Extract the [X, Y] coordinate from the center of the cell holding the provided text.  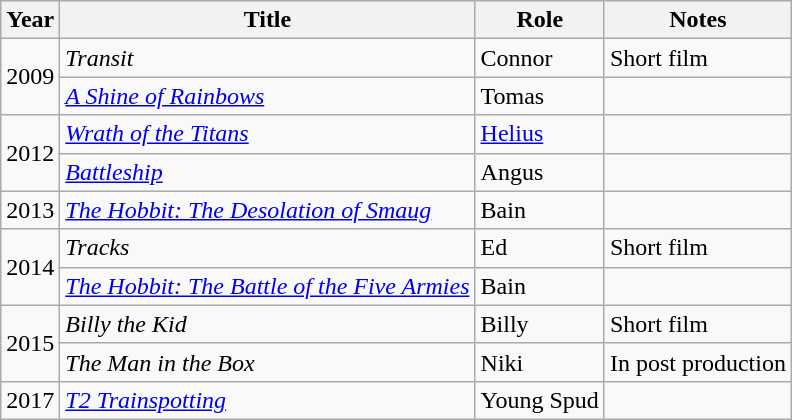
Year [30, 20]
The Hobbit: The Battle of the Five Armies [268, 286]
Billy [540, 324]
Role [540, 20]
Helius [540, 134]
Notes [698, 20]
2014 [30, 267]
2015 [30, 343]
The Hobbit: The Desolation of Smaug [268, 210]
Tracks [268, 248]
Transit [268, 58]
2017 [30, 400]
2013 [30, 210]
2009 [30, 77]
T2 Trainspotting [268, 400]
Billy the Kid [268, 324]
Angus [540, 172]
Ed [540, 248]
Connor [540, 58]
Title [268, 20]
Battleship [268, 172]
Tomas [540, 96]
2012 [30, 153]
Wrath of the Titans [268, 134]
A Shine of Rainbows [268, 96]
The Man in the Box [268, 362]
Young Spud [540, 400]
In post production [698, 362]
Niki [540, 362]
